Capture the cell that displays the provided text and extract its [x, y] central coordinate. 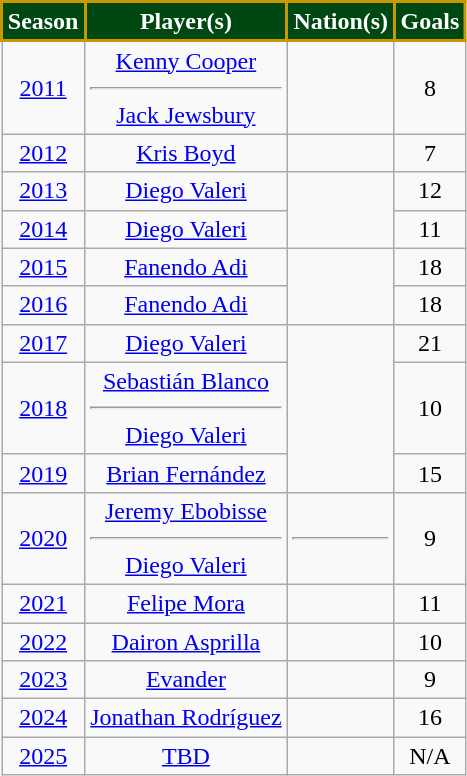
Player(s) [186, 22]
2025 [44, 756]
Dairon Asprilla [186, 641]
2019 [44, 473]
Nation(s) [340, 22]
2024 [44, 718]
Jonathan Rodríguez [186, 718]
2021 [44, 603]
Jeremy EbobisseDiego Valeri [186, 538]
2022 [44, 641]
Season [44, 22]
15 [430, 473]
2017 [44, 343]
2012 [44, 153]
2015 [44, 267]
Felipe Mora [186, 603]
2016 [44, 305]
Sebastián BlancoDiego Valeri [186, 408]
2014 [44, 229]
8 [430, 88]
16 [430, 718]
Kris Boyd [186, 153]
21 [430, 343]
Evander [186, 680]
Goals [430, 22]
2020 [44, 538]
12 [430, 191]
TBD [186, 756]
2013 [44, 191]
N/A [430, 756]
2011 [44, 88]
2023 [44, 680]
7 [430, 153]
2018 [44, 408]
Kenny CooperJack Jewsbury [186, 88]
Brian Fernández [186, 473]
